Return (X, Y) of the center of cell containing provided text 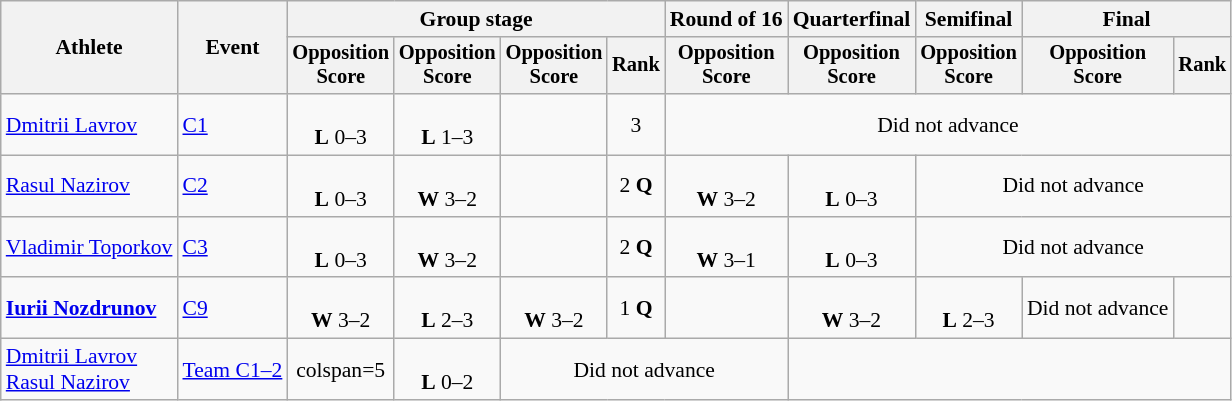
Iurii Nozdrunov (90, 308)
C9 (232, 308)
Group stage (476, 19)
C2 (232, 186)
Vladimir Toporkov (90, 248)
Final (1126, 19)
Semifinal (968, 19)
Rasul Nazirov (90, 186)
1 Q (636, 308)
colspan=5 (340, 370)
C3 (232, 248)
Round of 16 (726, 19)
Quarterfinal (852, 19)
Dmitrii Lavrov (90, 124)
L 1–3 (448, 124)
C1 (232, 124)
3 (636, 124)
Dmitrii LavrovRasul Nazirov (90, 370)
W 3–1 (726, 248)
Event (232, 48)
Athlete (90, 48)
Team C1–2 (232, 370)
L 0–2 (448, 370)
